Provide the [x, y] coordinate of the cell's center where the given text is located.  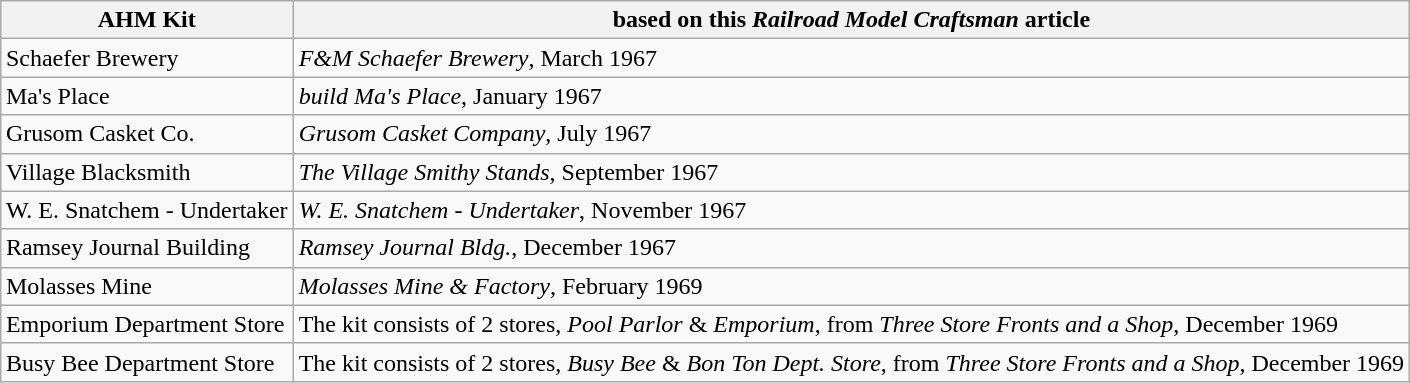
Molasses Mine & Factory, February 1969 [851, 286]
W. E. Snatchem - Undertaker, November 1967 [851, 210]
F&M Schaefer Brewery, March 1967 [851, 58]
AHM Kit [146, 20]
Schaefer Brewery [146, 58]
Ramsey Journal Bldg., December 1967 [851, 248]
The kit consists of 2 stores, Busy Bee & Bon Ton Dept. Store, from Three Store Fronts and a Shop, December 1969 [851, 362]
Grusom Casket Company, July 1967 [851, 134]
Village Blacksmith [146, 172]
based on this Railroad Model Craftsman article [851, 20]
Busy Bee Department Store [146, 362]
The Village Smithy Stands, September 1967 [851, 172]
Molasses Mine [146, 286]
The kit consists of 2 stores, Pool Parlor & Emporium, from Three Store Fronts and a Shop, December 1969 [851, 324]
W. E. Snatchem - Undertaker [146, 210]
Emporium Department Store [146, 324]
Ramsey Journal Building [146, 248]
Ma's Place [146, 96]
build Ma's Place, January 1967 [851, 96]
Grusom Casket Co. [146, 134]
